Identify which cell holds the provided text, then report its (x, y) central coordinate. 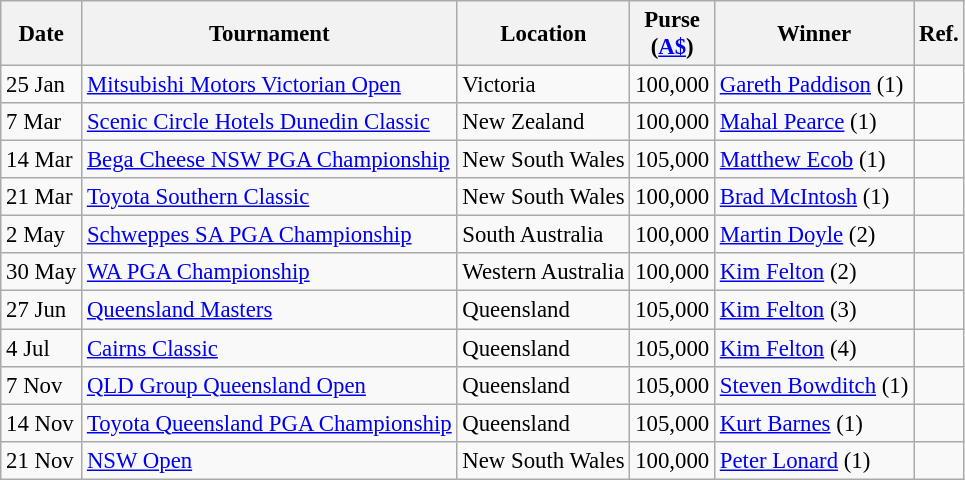
Kim Felton (3) (814, 310)
Winner (814, 34)
Location (544, 34)
27 Jun (42, 310)
WA PGA Championship (270, 273)
Scenic Circle Hotels Dunedin Classic (270, 122)
21 Nov (42, 460)
Schweppes SA PGA Championship (270, 235)
Purse(A$) (672, 34)
Kim Felton (2) (814, 273)
Brad McIntosh (1) (814, 197)
Matthew Ecob (1) (814, 160)
4 Jul (42, 348)
Bega Cheese NSW PGA Championship (270, 160)
Mitsubishi Motors Victorian Open (270, 85)
Queensland Masters (270, 310)
Ref. (939, 34)
Martin Doyle (2) (814, 235)
Toyota Southern Classic (270, 197)
25 Jan (42, 85)
Tournament (270, 34)
QLD Group Queensland Open (270, 385)
7 Nov (42, 385)
Steven Bowditch (1) (814, 385)
Western Australia (544, 273)
Gareth Paddison (1) (814, 85)
2 May (42, 235)
Peter Lonard (1) (814, 460)
14 Nov (42, 423)
South Australia (544, 235)
Mahal Pearce (1) (814, 122)
14 Mar (42, 160)
7 Mar (42, 122)
Cairns Classic (270, 348)
21 Mar (42, 197)
NSW Open (270, 460)
Toyota Queensland PGA Championship (270, 423)
New Zealand (544, 122)
Kim Felton (4) (814, 348)
30 May (42, 273)
Kurt Barnes (1) (814, 423)
Date (42, 34)
Victoria (544, 85)
